Locate the cell with the specified text and output its [x, y] center coordinate. 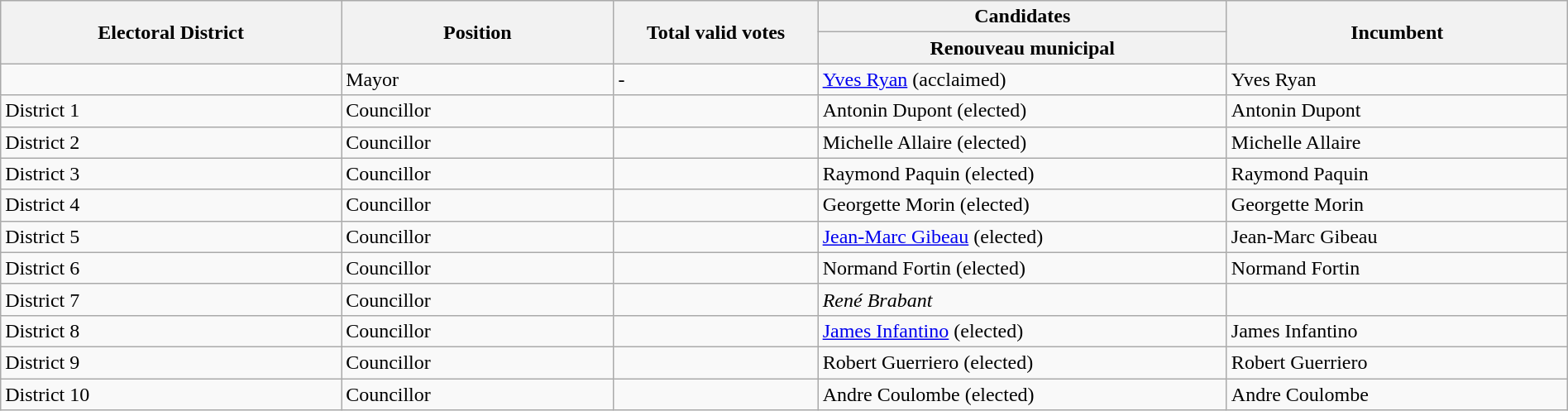
Georgette Morin [1397, 205]
District 8 [171, 331]
Andre Coulombe (elected) [1022, 394]
Antonin Dupont [1397, 111]
Normand Fortin (elected) [1022, 268]
District 9 [171, 362]
Antonin Dupont (elected) [1022, 111]
Raymond Paquin (elected) [1022, 174]
District 3 [171, 174]
Jean-Marc Gibeau [1397, 237]
Yves Ryan (acclaimed) [1022, 79]
District 2 [171, 142]
District 10 [171, 394]
Raymond Paquin [1397, 174]
Position [478, 32]
District 5 [171, 237]
René Brabant [1022, 299]
Michelle Allaire [1397, 142]
James Infantino (elected) [1022, 331]
Electoral District [171, 32]
- [716, 79]
District 4 [171, 205]
District 7 [171, 299]
Total valid votes [716, 32]
Robert Guerriero (elected) [1022, 362]
Normand Fortin [1397, 268]
Incumbent [1397, 32]
Renouveau municipal [1022, 48]
Michelle Allaire (elected) [1022, 142]
Candidates [1022, 17]
District 1 [171, 111]
Mayor [478, 79]
James Infantino [1397, 331]
Andre Coulombe [1397, 394]
Yves Ryan [1397, 79]
Jean-Marc Gibeau (elected) [1022, 237]
Robert Guerriero [1397, 362]
Georgette Morin (elected) [1022, 205]
District 6 [171, 268]
